Determine the (x, y) coordinate at the center of the cell enclosing the given text.  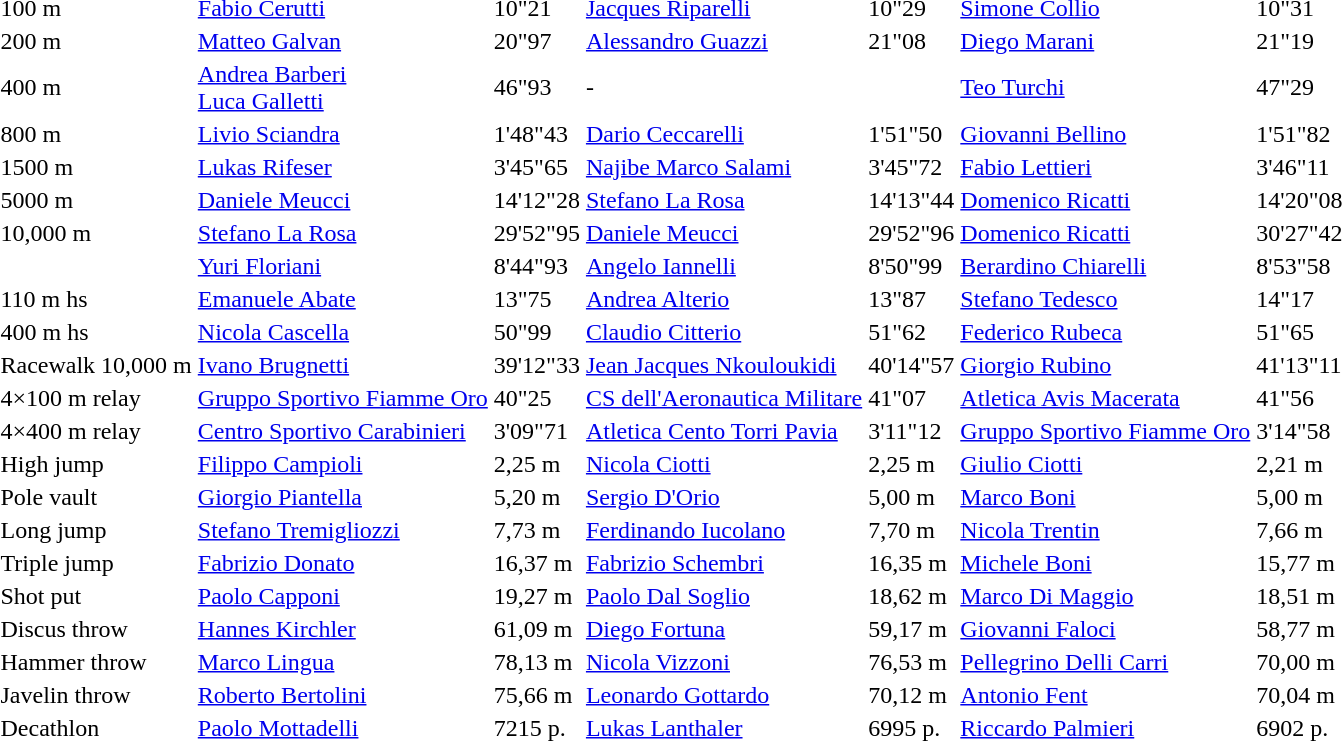
Atletica Avis Macerata (1106, 398)
Angelo Iannelli (724, 266)
16,37 m (536, 563)
Emanuele Abate (342, 299)
46"93 (536, 88)
Diego Marani (1106, 41)
Paolo Capponi (342, 596)
29'52"96 (912, 233)
Leonardo Gottardo (724, 695)
20"97 (536, 41)
Dario Ceccarelli (724, 134)
75,66 m (536, 695)
40'14"57 (912, 365)
40"25 (536, 398)
Nicola Ciotti (724, 464)
Fabrizio Schembri (724, 563)
51"62 (912, 332)
39'12"33 (536, 365)
1'48"43 (536, 134)
Roberto Bertolini (342, 695)
3'11"12 (912, 431)
7,70 m (912, 530)
Giulio Ciotti (1106, 464)
Marco Lingua (342, 662)
Centro Sportivo Carabinieri (342, 431)
8'50"99 (912, 266)
21"08 (912, 41)
13"75 (536, 299)
Alessandro Guazzi (724, 41)
14'12"28 (536, 200)
16,35 m (912, 563)
Fabrizio Donato (342, 563)
Yuri Floriani (342, 266)
Filippo Campioli (342, 464)
Fabio Lettieri (1106, 167)
Nicola Vizzoni (724, 662)
5,00 m (912, 497)
13"87 (912, 299)
78,13 m (536, 662)
Antonio Fent (1106, 695)
CS dell'Aeronautica Militare (724, 398)
3'45"65 (536, 167)
Ferdinando Iucolano (724, 530)
Andrea Alterio (724, 299)
Giovanni Bellino (1106, 134)
Sergio D'Orio (724, 497)
19,27 m (536, 596)
Marco Di Maggio (1106, 596)
Matteo Galvan (342, 41)
14'13"44 (912, 200)
Giovanni Faloci (1106, 629)
3'45"72 (912, 167)
Paolo Dal Soglio (724, 596)
1'51"50 (912, 134)
Lukas Rifeser (342, 167)
Ivano Brugnetti (342, 365)
76,53 m (912, 662)
Hannes Kirchler (342, 629)
Atletica Cento Torri Pavia (724, 431)
Michele Boni (1106, 563)
Andrea BarberiLuca Galletti (342, 88)
Nicola Cascella (342, 332)
Federico Rubeca (1106, 332)
Diego Fortuna (724, 629)
Giorgio Rubino (1106, 365)
Marco Boni (1106, 497)
Nicola Trentin (1106, 530)
Livio Sciandra (342, 134)
70,12 m (912, 695)
50"99 (536, 332)
- (724, 88)
7,73 m (536, 530)
Teo Turchi (1106, 88)
Giorgio Piantella (342, 497)
Stefano Tremigliozzi (342, 530)
41"07 (912, 398)
18,62 m (912, 596)
61,09 m (536, 629)
5,20 m (536, 497)
3'09"71 (536, 431)
29'52"95 (536, 233)
Stefano Tedesco (1106, 299)
Berardino Chiarelli (1106, 266)
Claudio Citterio (724, 332)
59,17 m (912, 629)
Jean Jacques Nkouloukidi (724, 365)
8'44"93 (536, 266)
Najibe Marco Salami (724, 167)
Pellegrino Delli Carri (1106, 662)
